Output the [X, Y] coordinate of the center of the cell containing the given text.  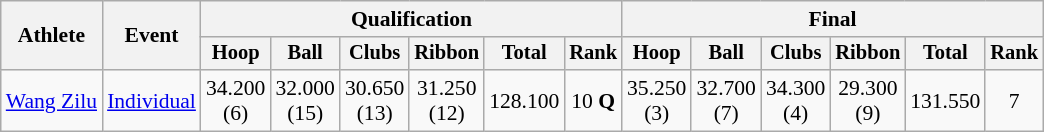
7 [1014, 100]
Event [152, 36]
32.700(7) [726, 100]
Wang Zilu [52, 100]
32.000(15) [304, 100]
Athlete [52, 36]
Qualification [412, 19]
10 Q [593, 100]
Individual [152, 100]
Final [832, 19]
31.250(12) [446, 100]
29.300(9) [868, 100]
35.250(3) [656, 100]
131.550 [945, 100]
34.200(6) [236, 100]
128.100 [524, 100]
30.650(13) [374, 100]
34.300(4) [796, 100]
